Detect which cell encompasses the target text, then output its (X, Y) center coordinate. 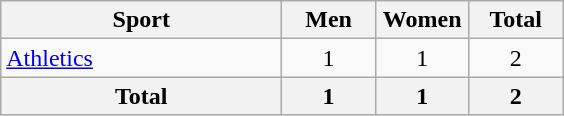
Women (422, 20)
Athletics (142, 58)
Sport (142, 20)
Men (329, 20)
